From the cell containing the given text, extract its center point as [X, Y] coordinate. 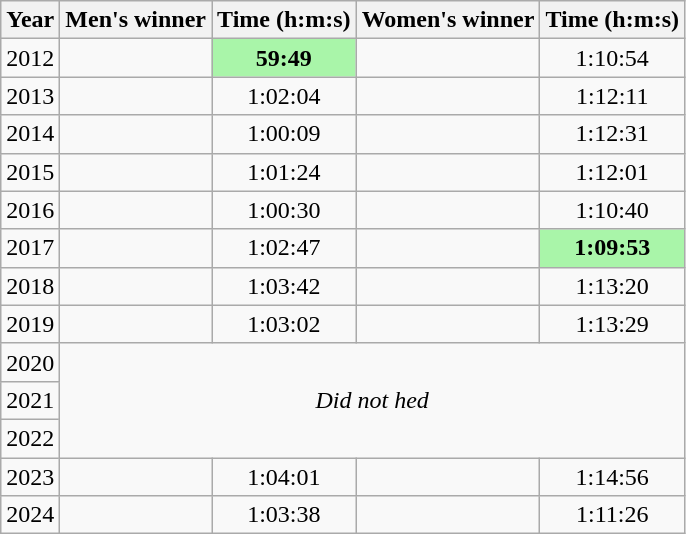
2013 [30, 96]
2020 [30, 362]
1:13:29 [612, 324]
1:02:47 [284, 248]
1:09:53 [612, 248]
1:12:31 [612, 134]
1:00:30 [284, 210]
2015 [30, 172]
2021 [30, 400]
2023 [30, 477]
2017 [30, 248]
59:49 [284, 58]
2022 [30, 438]
1:03:42 [284, 286]
Men's winner [136, 20]
2018 [30, 286]
1:14:56 [612, 477]
1:02:04 [284, 96]
1:04:01 [284, 477]
1:12:01 [612, 172]
2016 [30, 210]
Year [30, 20]
1:10:54 [612, 58]
2014 [30, 134]
2024 [30, 515]
2012 [30, 58]
1:12:11 [612, 96]
1:13:20 [612, 286]
1:03:38 [284, 515]
Did not hed [372, 400]
Women's winner [448, 20]
2019 [30, 324]
1:00:09 [284, 134]
1:01:24 [284, 172]
1:03:02 [284, 324]
1:11:26 [612, 515]
1:10:40 [612, 210]
